Return [X, Y] of the center of cell containing provided text 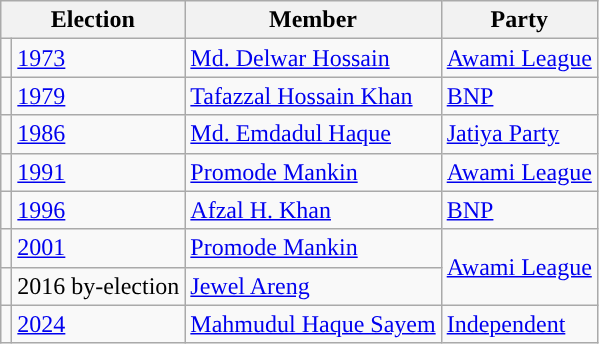
Afzal H. Khan [313, 210]
Md. Emdadul Haque [313, 134]
Md. Delwar Hossain [313, 58]
1996 [98, 210]
1979 [98, 96]
Member [313, 20]
1973 [98, 58]
Tafazzal Hossain Khan [313, 96]
Party [519, 20]
2016 by-election [98, 286]
Jewel Areng [313, 286]
1991 [98, 172]
1986 [98, 134]
Mahmudul Haque Sayem [313, 324]
Jatiya Party [519, 134]
Independent [519, 324]
Election [93, 20]
2024 [98, 324]
2001 [98, 248]
